Pinpoint the cell where the given text exists, returning its [x, y] midpoint coordinate. 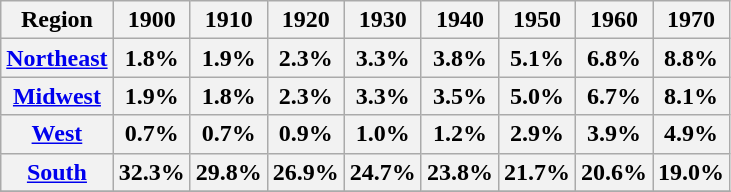
1930 [382, 20]
1910 [228, 20]
0.9% [306, 134]
Northeast [57, 58]
20.6% [614, 172]
21.7% [536, 172]
23.8% [460, 172]
1.2% [460, 134]
1940 [460, 20]
8.8% [692, 58]
32.3% [152, 172]
Region [57, 20]
Midwest [57, 96]
26.9% [306, 172]
1950 [536, 20]
South [57, 172]
1900 [152, 20]
West [57, 134]
1960 [614, 20]
5.1% [536, 58]
1970 [692, 20]
5.0% [536, 96]
1920 [306, 20]
3.5% [460, 96]
6.7% [614, 96]
4.9% [692, 134]
29.8% [228, 172]
8.1% [692, 96]
19.0% [692, 172]
6.8% [614, 58]
3.9% [614, 134]
2.9% [536, 134]
3.8% [460, 58]
1.0% [382, 134]
24.7% [382, 172]
